Output the (x, y) coordinate of the center of the cell containing the given text.  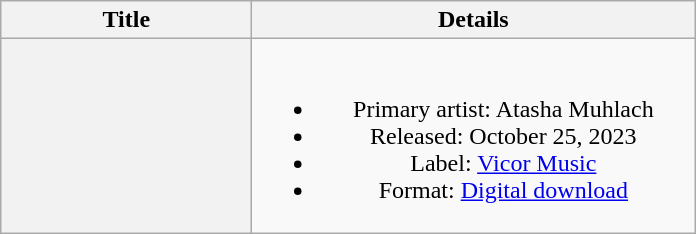
Title (126, 20)
Primary artist: Atasha MuhlachReleased: October 25, 2023Label: Vicor MusicFormat: Digital download (474, 136)
Details (474, 20)
